Pinpoint the cell where the given text exists, returning its (X, Y) midpoint coordinate. 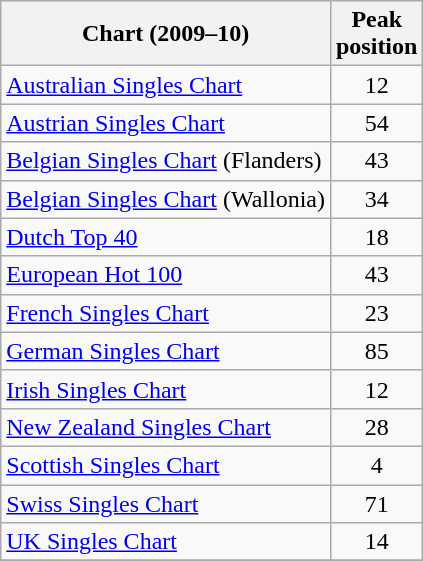
Swiss Singles Chart (166, 503)
14 (376, 542)
German Singles Chart (166, 351)
34 (376, 199)
Belgian Singles Chart (Wallonia) (166, 199)
85 (376, 351)
Belgian Singles Chart (Flanders) (166, 161)
UK Singles Chart (166, 542)
Peakposition (376, 34)
European Hot 100 (166, 275)
New Zealand Singles Chart (166, 427)
French Singles Chart (166, 313)
Chart (2009–10) (166, 34)
4 (376, 465)
18 (376, 237)
Australian Singles Chart (166, 85)
Dutch Top 40 (166, 237)
Scottish Singles Chart (166, 465)
28 (376, 427)
Austrian Singles Chart (166, 123)
54 (376, 123)
Irish Singles Chart (166, 389)
71 (376, 503)
23 (376, 313)
